Provide the [x, y] coordinate of the cell's center where the given text is located.  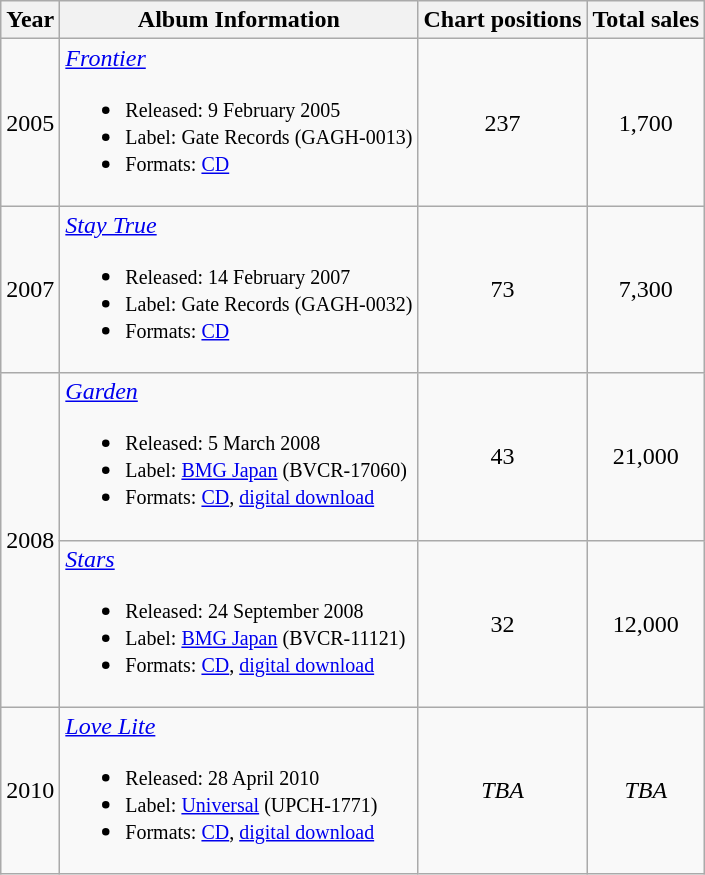
21,000 [646, 456]
Love LiteReleased: 28 April 2010Label: Universal (UPCH-1771)Formats: CD, digital download [239, 790]
7,300 [646, 290]
GardenReleased: 5 March 2008Label: BMG Japan (BVCR-17060)Formats: CD, digital download [239, 456]
FrontierReleased: 9 February 2005Label: Gate Records (GAGH-0013)Formats: CD [239, 122]
Year [30, 20]
1,700 [646, 122]
32 [502, 624]
2008 [30, 540]
2010 [30, 790]
2007 [30, 290]
73 [502, 290]
237 [502, 122]
Album Information [239, 20]
StarsReleased: 24 September 2008Label: BMG Japan (BVCR-11121)Formats: CD, digital download [239, 624]
Stay TrueReleased: 14 February 2007Label: Gate Records (GAGH-0032)Formats: CD [239, 290]
12,000 [646, 624]
Total sales [646, 20]
Chart positions [502, 20]
43 [502, 456]
2005 [30, 122]
